Detect which cell encompasses the target text, then output its (x, y) center coordinate. 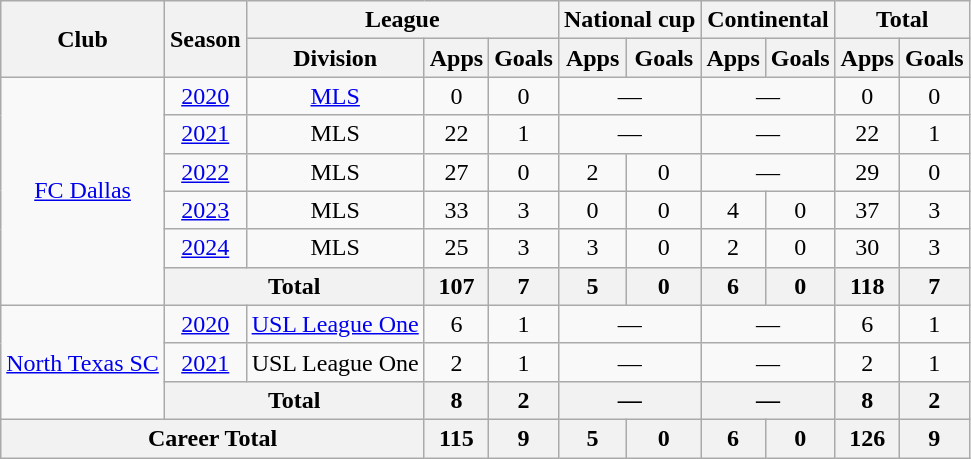
4 (733, 210)
27 (456, 172)
FC Dallas (83, 191)
33 (456, 210)
30 (867, 248)
25 (456, 248)
126 (867, 438)
37 (867, 210)
Season (205, 39)
North Texas SC (83, 362)
29 (867, 172)
Continental (768, 20)
Club (83, 39)
107 (456, 286)
2024 (205, 248)
League (402, 20)
Division (335, 58)
Career Total (212, 438)
118 (867, 286)
National cup (629, 20)
2023 (205, 210)
115 (456, 438)
2022 (205, 172)
